Pinpoint the cell where the given text exists, returning its [x, y] midpoint coordinate. 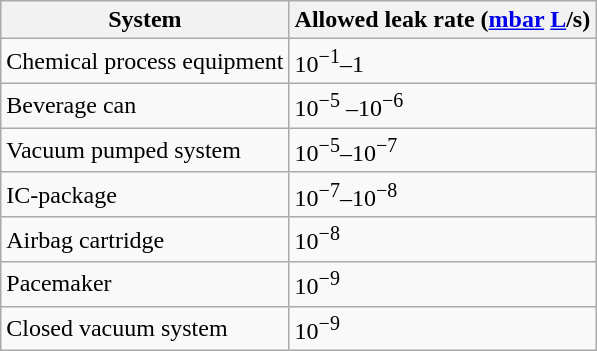
Closed vacuum system [145, 328]
10−5–10−7 [442, 150]
Pacemaker [145, 284]
IC-package [145, 194]
System [145, 20]
Airbag cartridge [145, 240]
Vacuum pumped system [145, 150]
10−8 [442, 240]
Beverage can [145, 106]
Allowed leak rate (mbar L/s) [442, 20]
Chemical process equipment [145, 62]
10−7–10−8 [442, 194]
10−5 –10−6 [442, 106]
10−1–1 [442, 62]
